Find where the given text appears and provide that cell's center as [x, y] coordinate. 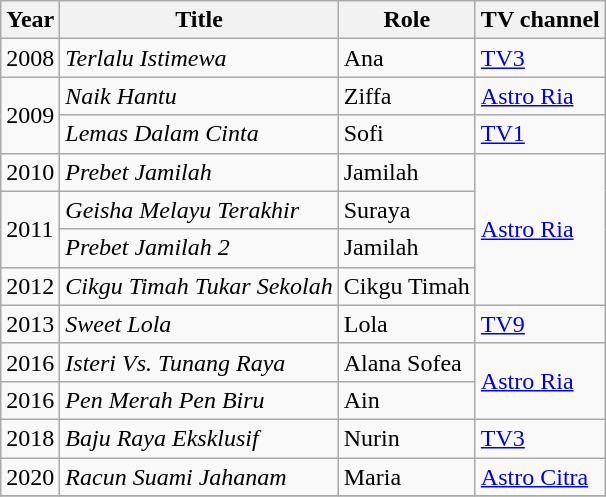
2009 [30, 115]
TV9 [540, 324]
Maria [406, 477]
TV channel [540, 20]
Lemas Dalam Cinta [199, 134]
Prebet Jamilah 2 [199, 248]
2018 [30, 438]
Alana Sofea [406, 362]
Prebet Jamilah [199, 172]
Year [30, 20]
Nurin [406, 438]
Pen Merah Pen Biru [199, 400]
2008 [30, 58]
2013 [30, 324]
Cikgu Timah Tukar Sekolah [199, 286]
Baju Raya Eksklusif [199, 438]
Ain [406, 400]
Astro Citra [540, 477]
Suraya [406, 210]
Sofi [406, 134]
2020 [30, 477]
Sweet Lola [199, 324]
Lola [406, 324]
Ziffa [406, 96]
Racun Suami Jahanam [199, 477]
Geisha Melayu Terakhir [199, 210]
TV1 [540, 134]
Naik Hantu [199, 96]
2011 [30, 229]
Title [199, 20]
Isteri Vs. Tunang Raya [199, 362]
2012 [30, 286]
Terlalu Istimewa [199, 58]
Cikgu Timah [406, 286]
Ana [406, 58]
2010 [30, 172]
Role [406, 20]
